Identify which cell holds the provided text, then report its [x, y] central coordinate. 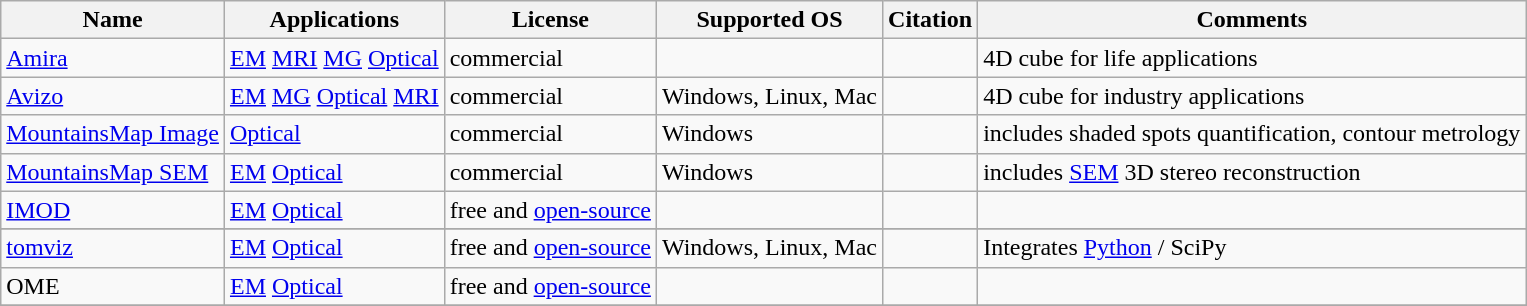
4D cube for industry applications [1252, 96]
Citation [930, 20]
Name [113, 20]
IMOD [113, 210]
4D cube for life applications [1252, 58]
Applications [334, 20]
Comments [1252, 20]
EM MRI MG Optical [334, 58]
EM MG Optical MRI [334, 96]
Integrates Python / SciPy [1252, 248]
includes SEM 3D stereo reconstruction [1252, 172]
MountainsMap Image [113, 134]
Amira [113, 58]
includes shaded spots quantification, contour metrology [1252, 134]
MountainsMap SEM [113, 172]
OME [113, 286]
tomviz [113, 248]
Supported OS [769, 20]
License [550, 20]
Avizo [113, 96]
Optical [334, 134]
